Return (x, y) of the center of cell containing provided text 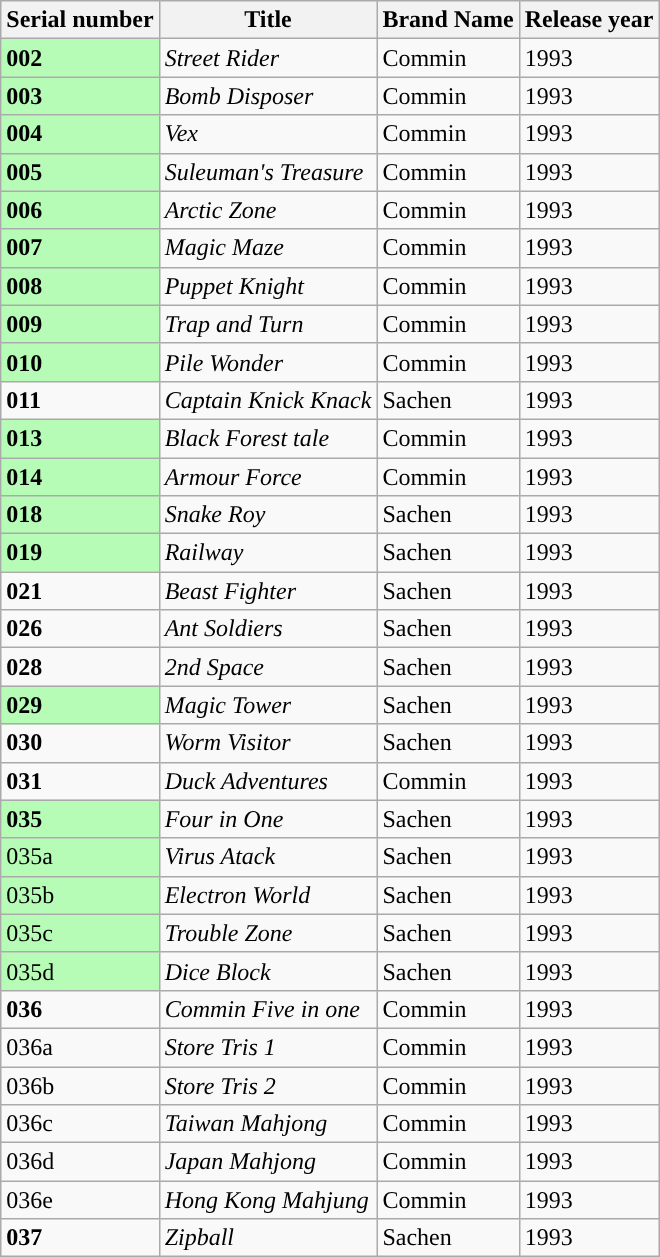
013 (80, 438)
036a (80, 1047)
003 (80, 96)
002 (80, 58)
036b (80, 1085)
Bomb Disposer (268, 96)
009 (80, 324)
Vex (268, 134)
Electron World (268, 895)
026 (80, 629)
Pile Wonder (268, 362)
Hong Kong Mahjung (268, 1200)
Worm Visitor (268, 743)
Arctic Zone (268, 210)
Title (268, 20)
Zipball (268, 1238)
005 (80, 172)
Serial number (80, 20)
006 (80, 210)
Snake Roy (268, 515)
Magic Maze (268, 248)
Japan Mahjong (268, 1162)
Virus Atack (268, 857)
035c (80, 933)
036c (80, 1124)
036d (80, 1162)
Store Tris 2 (268, 1085)
028 (80, 667)
014 (80, 477)
010 (80, 362)
Captain Knick Knack (268, 400)
Release year (589, 20)
Trap and Turn (268, 324)
029 (80, 705)
004 (80, 134)
008 (80, 286)
007 (80, 248)
011 (80, 400)
Trouble Zone (268, 933)
037 (80, 1238)
021 (80, 591)
Ant Soldiers (268, 629)
Commin Five in one (268, 1009)
Brand Name (448, 20)
018 (80, 515)
Street Rider (268, 58)
Railway (268, 553)
Duck Adventures (268, 781)
035b (80, 895)
Store Tris 1 (268, 1047)
Taiwan Mahjong (268, 1124)
Armour Force (268, 477)
035 (80, 819)
2nd Space (268, 667)
036 (80, 1009)
030 (80, 743)
036e (80, 1200)
035a (80, 857)
Black Forest tale (268, 438)
Dice Block (268, 971)
035d (80, 971)
Magic Tower (268, 705)
Suleuman's Treasure (268, 172)
031 (80, 781)
Four in One (268, 819)
019 (80, 553)
Puppet Knight (268, 286)
Beast Fighter (268, 591)
